Determine the (x, y) coordinate at the center of the cell enclosing the given text.  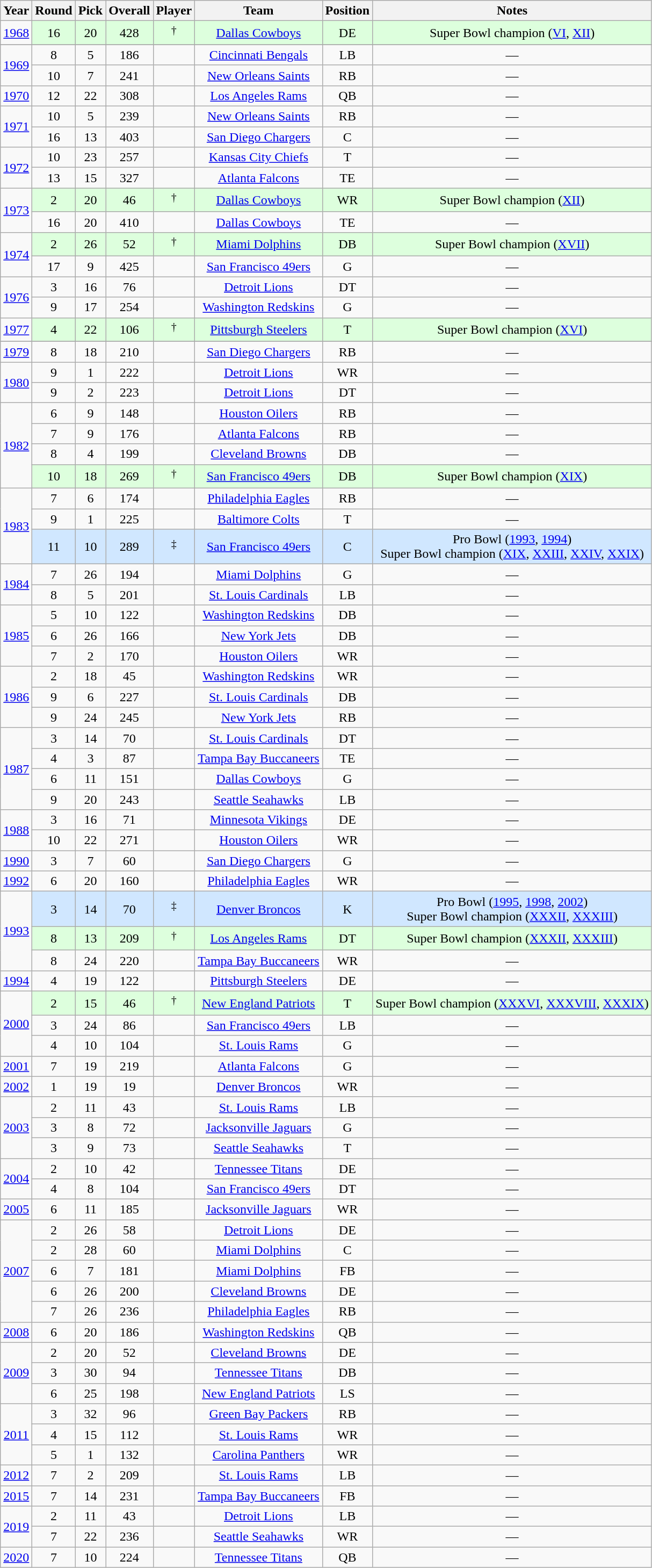
2015 (16, 1496)
239 (129, 117)
194 (129, 574)
94 (129, 1373)
58 (129, 1230)
1971 (16, 127)
1976 (16, 297)
32 (90, 1414)
Year (16, 11)
Super Bowl champion (XVI) (512, 330)
1986 (16, 697)
Carolina Panthers (259, 1455)
1984 (16, 585)
1969 (16, 65)
227 (129, 697)
198 (129, 1393)
25 (90, 1393)
2020 (16, 1557)
Pro Bowl (1993, 1994) Super Bowl champion (XIX, XXIII, XXIV, XXIX) (512, 547)
30 (90, 1373)
2019 (16, 1527)
174 (129, 499)
181 (129, 1271)
166 (129, 636)
2001 (16, 1066)
112 (129, 1434)
2007 (16, 1271)
1982 (16, 446)
425 (129, 267)
243 (129, 800)
106 (129, 330)
2009 (16, 1373)
1987 (16, 768)
2004 (16, 1179)
Baltimore Colts (259, 519)
Minnesota Vikings (259, 820)
1970 (16, 96)
185 (129, 1210)
Cincinnati Bengals (259, 55)
220 (129, 960)
289 (129, 547)
Super Bowl champion (XXXVI, XXXVIII, XXXIX) (512, 1004)
269 (129, 476)
410 (129, 222)
308 (129, 96)
1968 (16, 33)
201 (129, 595)
254 (129, 307)
87 (129, 758)
45 (129, 677)
Kansas City Chiefs (259, 157)
2003 (16, 1127)
200 (129, 1291)
Super Bowl champion (XII) (512, 200)
271 (129, 840)
2000 (16, 1024)
1980 (16, 383)
257 (129, 157)
327 (129, 178)
96 (129, 1414)
1992 (16, 881)
1993 (16, 931)
Notes (512, 11)
73 (129, 1148)
Round (54, 11)
Pick (90, 11)
224 (129, 1557)
151 (129, 779)
1985 (16, 636)
241 (129, 75)
210 (129, 352)
Player (174, 11)
Position (347, 11)
28 (90, 1250)
K (347, 909)
219 (129, 1066)
1973 (16, 211)
428 (129, 33)
2002 (16, 1087)
148 (129, 413)
223 (129, 393)
12 (54, 96)
2012 (16, 1476)
Overall (129, 11)
23 (90, 157)
2011 (16, 1434)
1990 (16, 861)
1979 (16, 352)
245 (129, 717)
231 (129, 1496)
Super Bowl champion (XXXII, XXXIII) (512, 938)
LS (347, 1393)
1983 (16, 527)
Green Bay Packers (259, 1414)
Super Bowl champion (VI, XII) (512, 33)
2005 (16, 1210)
199 (129, 454)
76 (129, 287)
225 (129, 519)
Super Bowl champion (XIX) (512, 476)
222 (129, 372)
1974 (16, 255)
Team (259, 11)
176 (129, 434)
Super Bowl champion (XVII) (512, 244)
86 (129, 1025)
1988 (16, 830)
1972 (16, 168)
2008 (16, 1332)
Pro Bowl (1995, 1998, 2002) Super Bowl champion (XXXII, XXXIII) (512, 909)
160 (129, 881)
403 (129, 137)
132 (129, 1455)
1977 (16, 330)
72 (129, 1127)
42 (129, 1169)
170 (129, 656)
1994 (16, 981)
71 (129, 820)
